Return the [X, Y] coordinate for the center point of the cell that contains the specified text.  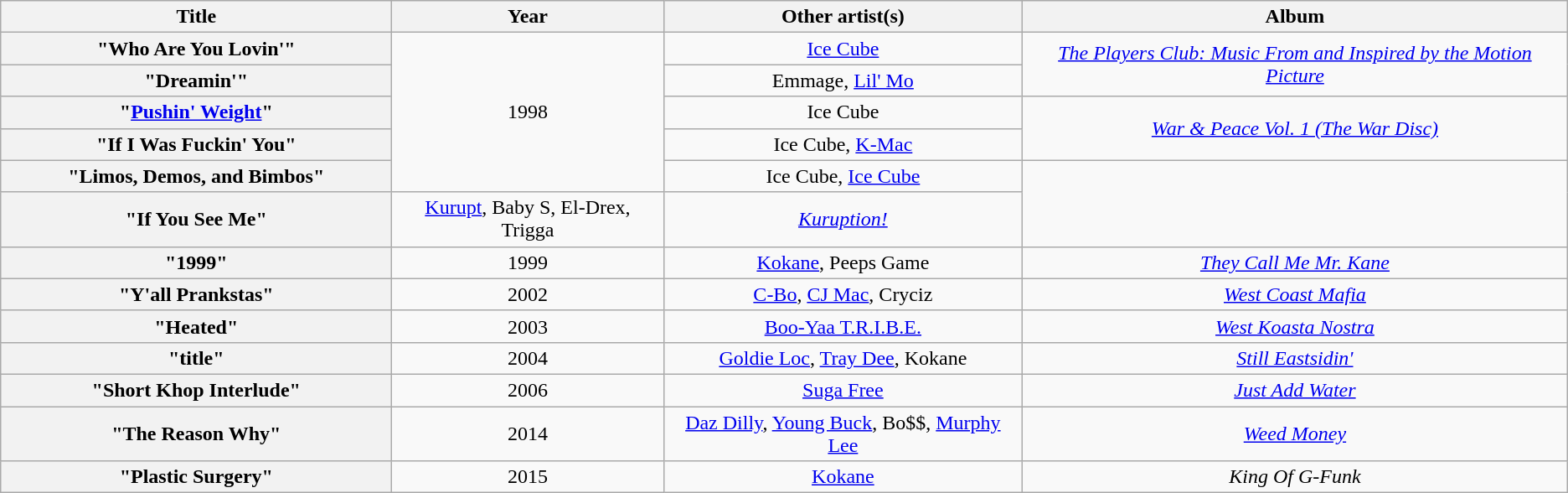
"1999" [196, 262]
Kokane, Peeps Game [843, 262]
Year [528, 17]
2002 [528, 294]
War & Peace Vol. 1 (The War Disc) [1295, 128]
Emmage, Lil' Mo [843, 80]
"If I Was Fuckin' You" [196, 144]
2006 [528, 390]
Kuruption! [843, 220]
2003 [528, 326]
"Heated" [196, 326]
"Short Khop Interlude" [196, 390]
"Who Are You Lovin'" [196, 49]
Ice Cube, Ice Cube [843, 176]
Album [1295, 17]
"If You See Me" [196, 220]
Kurupt, Baby S, El-Drex, Trigga [528, 220]
Just Add Water [1295, 390]
They Call Me Mr. Kane [1295, 262]
"Dreamin'" [196, 80]
"title" [196, 358]
Weed Money [1295, 433]
1999 [528, 262]
"Pushin' Weight" [196, 112]
C-Bo, CJ Mac, Cryciz [843, 294]
Kokane [843, 477]
Daz Dilly, Young Buck, Bo$$, Murphy Lee [843, 433]
Boo-Yaa T.R.I.B.E. [843, 326]
2004 [528, 358]
The Players Club: Music From and Inspired by the Motion Picture [1295, 65]
"Plastic Surgery" [196, 477]
Suga Free [843, 390]
King Of G-Funk [1295, 477]
"The Reason Why" [196, 433]
West Koasta Nostra [1295, 326]
1998 [528, 112]
Ice Cube, K-Mac [843, 144]
Title [196, 17]
"Y'all Prankstas" [196, 294]
2014 [528, 433]
West Coast Mafia [1295, 294]
Other artist(s) [843, 17]
Goldie Loc, Tray Dee, Kokane [843, 358]
Still Eastsidin' [1295, 358]
"Limos, Demos, and Bimbos" [196, 176]
2015 [528, 477]
